Scan for the cell matching the given text and deliver its (x, y) coordinate at center. 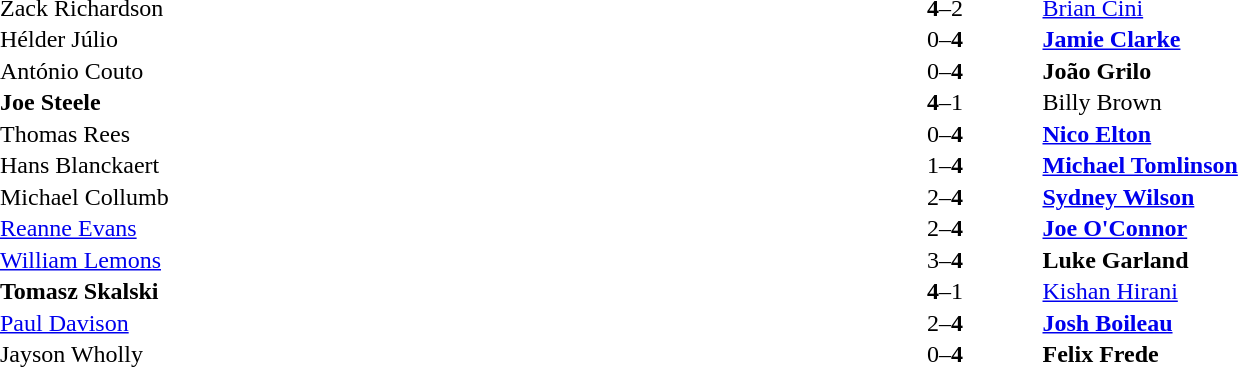
1–4 (944, 165)
3–4 (944, 260)
